Detect which cell encompasses the target text, then output its [x, y] center coordinate. 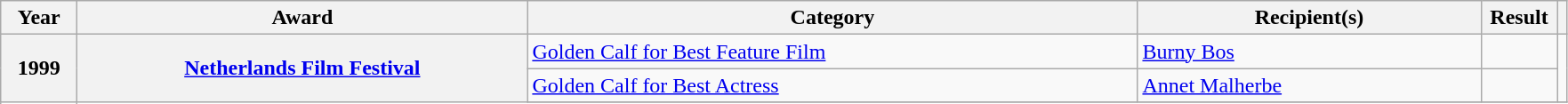
Golden Calf for Best Actress [832, 85]
Recipient(s) [1309, 18]
Category [832, 18]
Burny Bos [1309, 52]
Year [39, 18]
Golden Calf for Best Feature Film [832, 52]
Netherlands Film Festival [302, 68]
Result [1519, 18]
Annet Malherbe [1309, 85]
Award [302, 18]
1999 [39, 68]
